Scan for the cell matching the given text and deliver its (X, Y) coordinate at center. 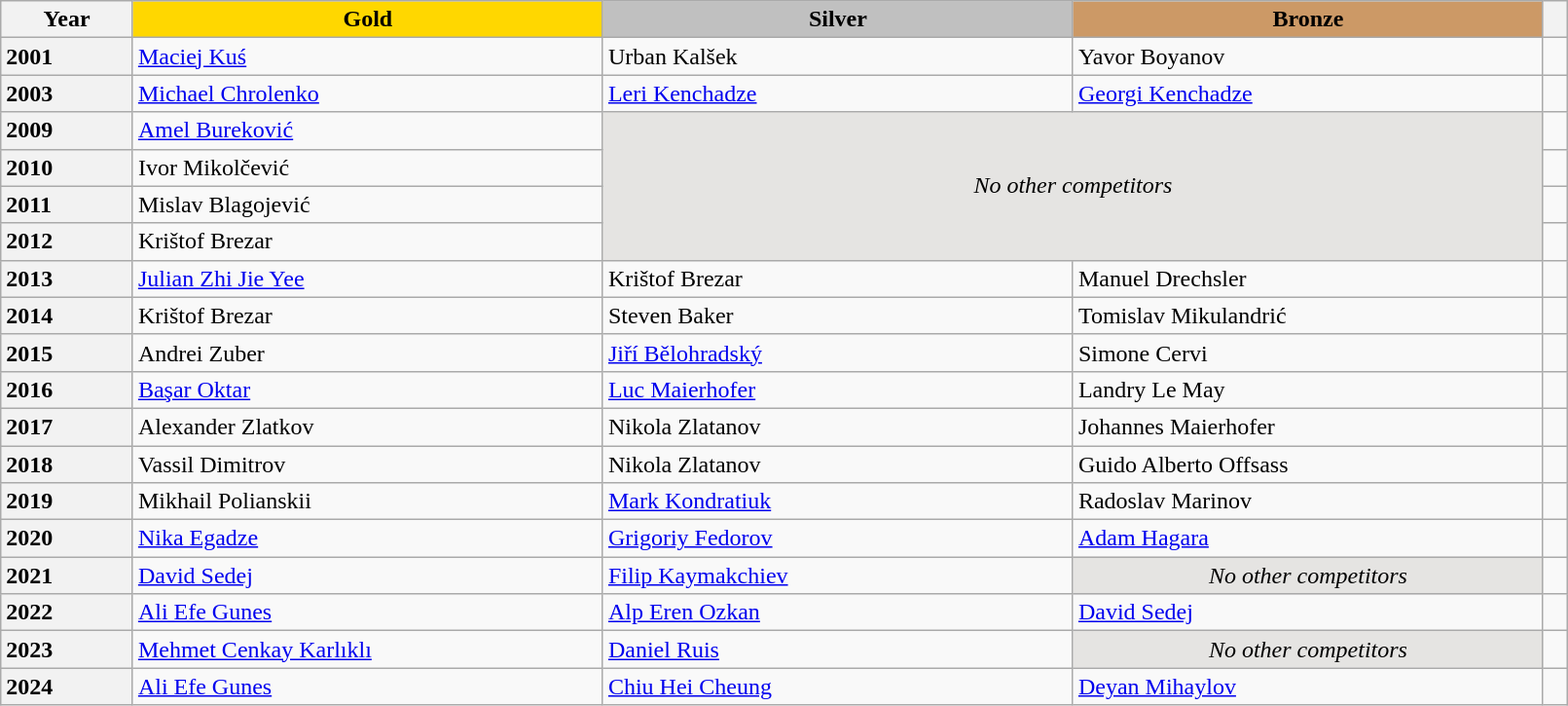
2016 (67, 390)
Simone Cervi (1308, 353)
Mikhail Polianskii (368, 502)
2012 (67, 242)
Gold (368, 19)
Nika Egadze (368, 539)
2019 (67, 502)
2011 (67, 204)
Silver (837, 19)
Julian Zhi Jie Yee (368, 279)
2009 (67, 130)
Year (67, 19)
2020 (67, 539)
Filip Kaymakchiev (837, 576)
Chiu Hei Cheung (837, 687)
Bronze (1308, 19)
Andrei Zuber (368, 353)
Mislav Blagojević (368, 204)
Guido Alberto Offsass (1308, 464)
Johannes Maierhofer (1308, 427)
2003 (67, 93)
2010 (67, 167)
Michael Chrolenko (368, 93)
2024 (67, 687)
Maciej Kuś (368, 56)
Luc Maierhofer (837, 390)
Yavor Boyanov (1308, 56)
Mehmet Cenkay Karlıklı (368, 650)
2013 (67, 279)
2023 (67, 650)
Alp Eren Ozkan (837, 613)
2017 (67, 427)
Landry Le May (1308, 390)
Alexander Zlatkov (368, 427)
Urban Kalšek (837, 56)
Mark Kondratiuk (837, 502)
Adam Hagara (1308, 539)
2001 (67, 56)
2018 (67, 464)
Amel Bureković (368, 130)
Leri Kenchadze (837, 93)
2014 (67, 316)
Daniel Ruis (837, 650)
2022 (67, 613)
Steven Baker (837, 316)
2015 (67, 353)
2021 (67, 576)
Tomislav Mikulandrić (1308, 316)
Deyan Mihaylov (1308, 687)
Grigoriy Fedorov (837, 539)
Georgi Kenchadze (1308, 93)
Ivor Mikolčević (368, 167)
Başar Oktar (368, 390)
Vassil Dimitrov (368, 464)
Manuel Drechsler (1308, 279)
Jiří Bělohradský (837, 353)
Radoslav Marinov (1308, 502)
